Provide the (x, y) coordinate of the cell's center where the given text is located.  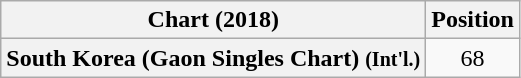
Chart (2018) (214, 20)
Position (473, 20)
68 (473, 58)
South Korea (Gaon Singles Chart) (Int'l.) (214, 58)
